Provide the [x, y] coordinate of the cell's center where the given text is located.  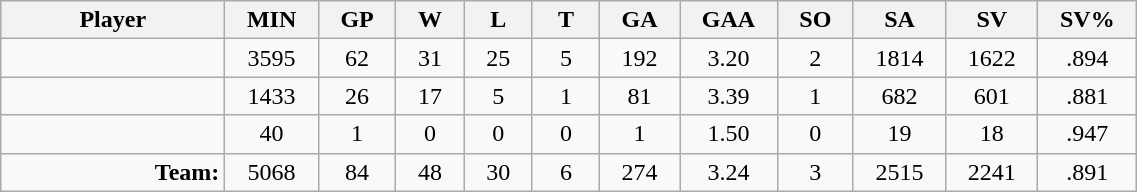
62 [357, 58]
192 [640, 58]
5068 [272, 172]
2 [815, 58]
SV% [1088, 20]
W [430, 20]
31 [430, 58]
2515 [899, 172]
17 [430, 96]
SA [899, 20]
GAA [729, 20]
.894 [1088, 58]
3 [815, 172]
682 [899, 96]
.881 [1088, 96]
25 [498, 58]
19 [899, 134]
GP [357, 20]
30 [498, 172]
601 [992, 96]
40 [272, 134]
MIN [272, 20]
1814 [899, 58]
18 [992, 134]
1433 [272, 96]
GA [640, 20]
.891 [1088, 172]
274 [640, 172]
SV [992, 20]
26 [357, 96]
1622 [992, 58]
3.24 [729, 172]
L [498, 20]
3595 [272, 58]
Team: [113, 172]
84 [357, 172]
6 [566, 172]
2241 [992, 172]
SO [815, 20]
3.39 [729, 96]
3.20 [729, 58]
1.50 [729, 134]
.947 [1088, 134]
81 [640, 96]
T [566, 20]
48 [430, 172]
Player [113, 20]
